Find where the given text appears and provide that cell's center as [X, Y] coordinate. 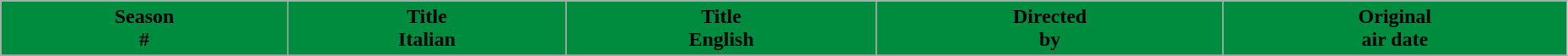
Title English [722, 29]
Title Italian [427, 29]
Original air date [1395, 29]
Season # [145, 29]
Directed by [1049, 29]
